For the text-containing cell, return its midpoint in (x, y) coordinate format. 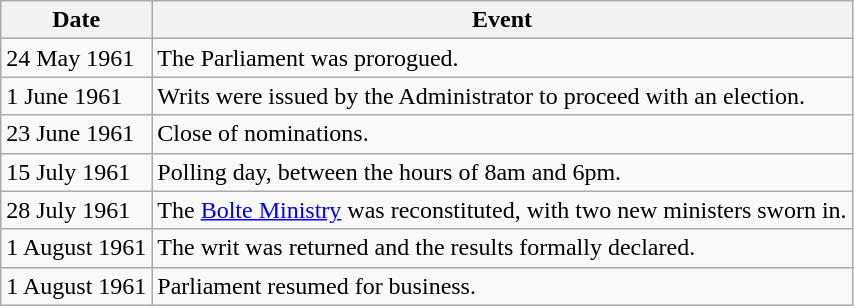
24 May 1961 (76, 58)
23 June 1961 (76, 134)
28 July 1961 (76, 210)
Polling day, between the hours of 8am and 6pm. (502, 172)
The writ was returned and the results formally declared. (502, 248)
The Bolte Ministry was reconstituted, with two new ministers sworn in. (502, 210)
Event (502, 20)
Writs were issued by the Administrator to proceed with an election. (502, 96)
1 June 1961 (76, 96)
Close of nominations. (502, 134)
15 July 1961 (76, 172)
The Parliament was prorogued. (502, 58)
Parliament resumed for business. (502, 286)
Date (76, 20)
